Provide the (x, y) coordinate of the cell's center where the given text is located.  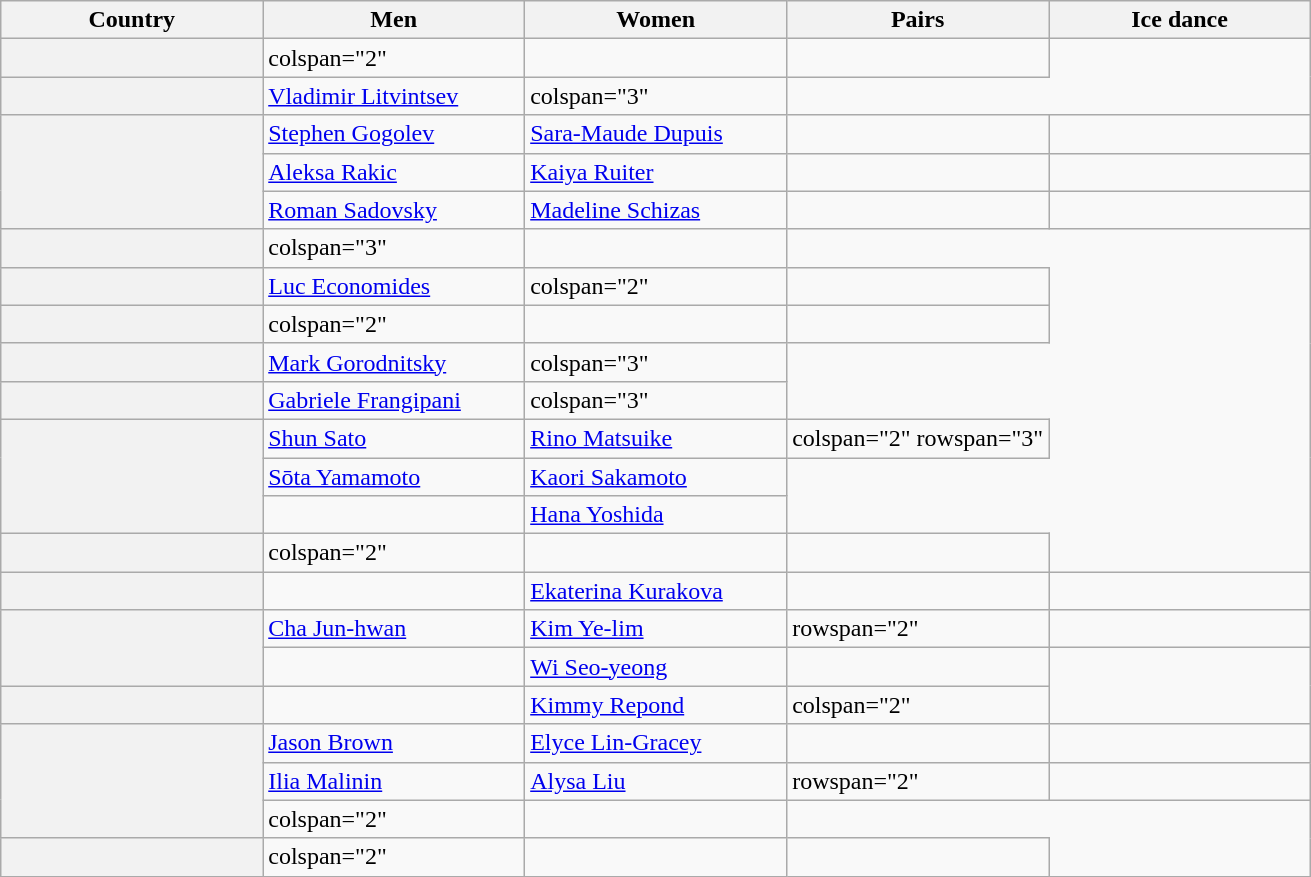
Wi Seo-yeong (656, 667)
Mark Gorodnitsky (394, 362)
Madeline Schizas (656, 210)
Luc Economides (394, 286)
Aleksa Rakic (394, 172)
Women (656, 20)
Kaori Sakamoto (656, 477)
Gabriele Frangipani (394, 400)
Shun Sato (394, 438)
Sōta Yamamoto (394, 477)
Roman Sadovsky (394, 210)
colspan="2" rowspan="3" (918, 438)
Elyce Lin-Gracey (656, 743)
Men (394, 20)
Pairs (918, 20)
Cha Jun-hwan (394, 629)
Jason Brown (394, 743)
Rino Matsuike (656, 438)
Ekaterina Kurakova (656, 591)
Sara-Maude Dupuis (656, 134)
Vladimir Litvintsev (394, 96)
Country (132, 20)
Kimmy Repond (656, 705)
Ilia Malinin (394, 781)
Kaiya Ruiter (656, 172)
Stephen Gogolev (394, 134)
Hana Yoshida (656, 515)
Kim Ye-lim (656, 629)
Alysa Liu (656, 781)
Ice dance (1180, 20)
